From the cell containing the given text, extract its center point as [X, Y] coordinate. 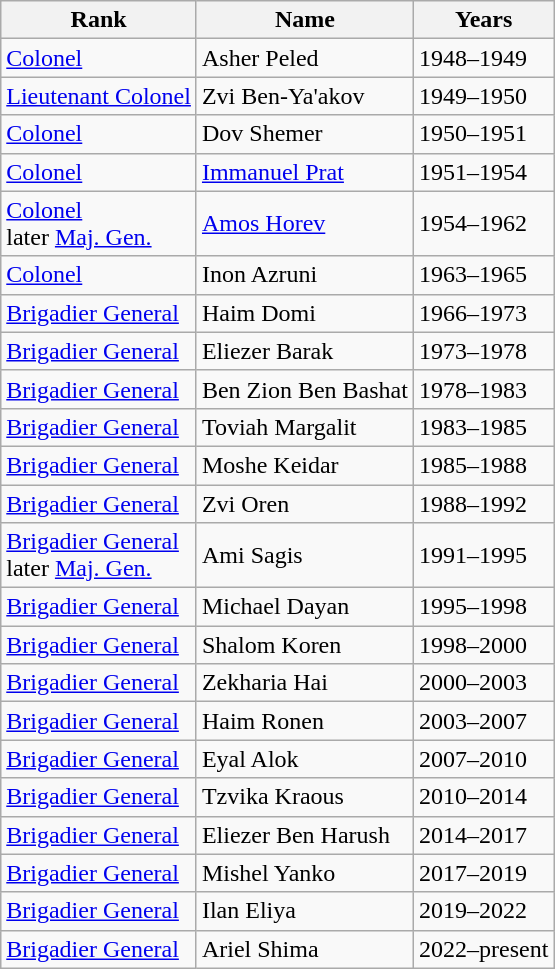
2017–2019 [483, 873]
1988–1992 [483, 503]
Eliezer Ben Harush [304, 835]
Eliezer Barak [304, 351]
Eyal Alok [304, 759]
1954–1962 [483, 224]
Mishel Yanko [304, 873]
Ami Sagis [304, 556]
Shalom Koren [304, 645]
1949–1950 [483, 96]
1951–1954 [483, 172]
Ilan Eliya [304, 911]
2010–2014 [483, 797]
1948–1949 [483, 58]
Inon Azruni [304, 275]
1991–1995 [483, 556]
Name [304, 20]
2003–2007 [483, 721]
Amos Horev [304, 224]
Zekharia Hai [304, 683]
Toviah Margalit [304, 427]
1983–1985 [483, 427]
1966–1973 [483, 313]
Haim Domi [304, 313]
1998–2000 [483, 645]
Rank [99, 20]
2000–2003 [483, 683]
Immanuel Prat [304, 172]
Asher Peled [304, 58]
1950–1951 [483, 134]
Ariel Shima [304, 949]
Lieutenant Colonel [99, 96]
2019–2022 [483, 911]
1963–1965 [483, 275]
Dov Shemer [304, 134]
Zvi Ben-Ya'akov [304, 96]
Years [483, 20]
Moshe Keidar [304, 465]
1985–1988 [483, 465]
1978–1983 [483, 389]
Tzvika Kraous [304, 797]
1973–1978 [483, 351]
2014–2017 [483, 835]
2007–2010 [483, 759]
Colonellater Maj. Gen. [99, 224]
Haim Ronen [304, 721]
1995–1998 [483, 607]
Zvi Oren [304, 503]
2022–present [483, 949]
Brigadier Generallater Maj. Gen. [99, 556]
Ben Zion Ben Bashat [304, 389]
Michael Dayan [304, 607]
